Search for the cell housing the specified text and yield its (X, Y) center coordinate. 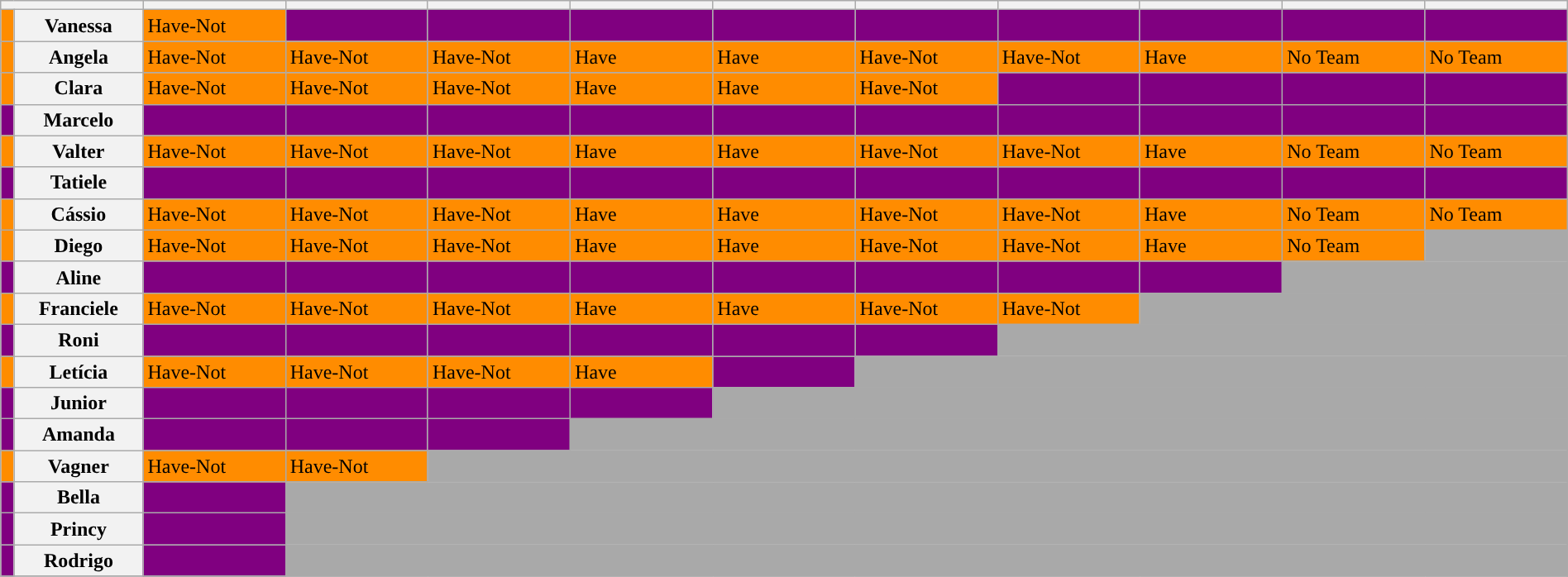
Vanessa (79, 26)
Clara (79, 88)
Angela (79, 57)
Valter (79, 151)
Tatiele (79, 183)
Vagner (79, 466)
Letícia (79, 371)
Rodrigo (79, 560)
Diego (79, 246)
Aline (79, 277)
Bella (79, 498)
Cássio (79, 214)
Amanda (79, 435)
Franciele (79, 308)
Princy (79, 529)
Roni (79, 340)
Marcelo (79, 120)
Junior (79, 403)
